Output the (X, Y) coordinate of the center of the cell containing the given text.  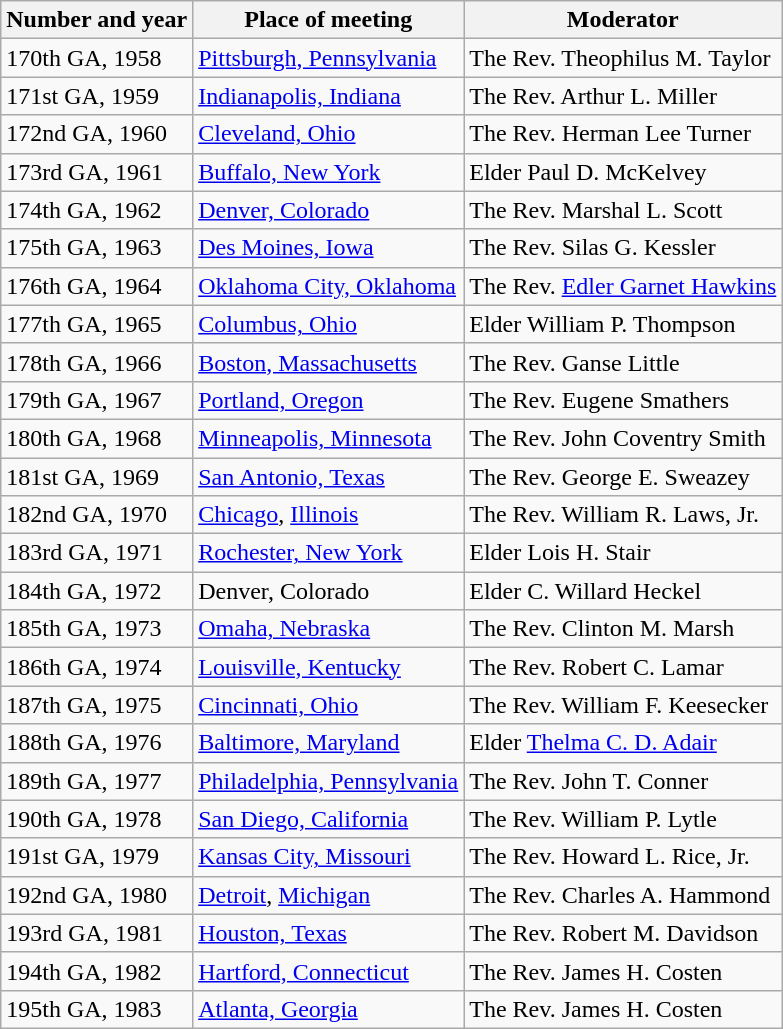
179th GA, 1967 (97, 400)
The Rev. Herman Lee Turner (623, 134)
Chicago, Illinois (328, 515)
The Rev. Theophilus M. Taylor (623, 58)
The Rev. William R. Laws, Jr. (623, 515)
Pittsburgh, Pennsylvania (328, 58)
189th GA, 1977 (97, 781)
Cleveland, Ohio (328, 134)
The Rev. Charles A. Hammond (623, 895)
Louisville, Kentucky (328, 667)
Oklahoma City, Oklahoma (328, 286)
The Rev. Edler Garnet Hawkins (623, 286)
184th GA, 1972 (97, 591)
172nd GA, 1960 (97, 134)
The Rev. William P. Lytle (623, 819)
193rd GA, 1981 (97, 933)
178th GA, 1966 (97, 362)
Elder C. Willard Heckel (623, 591)
The Rev. Silas G. Kessler (623, 248)
Elder Paul D. McKelvey (623, 172)
Place of meeting (328, 20)
Portland, Oregon (328, 400)
The Rev. William F. Keesecker (623, 705)
175th GA, 1963 (97, 248)
195th GA, 1983 (97, 1009)
The Rev. Arthur L. Miller (623, 96)
190th GA, 1978 (97, 819)
185th GA, 1973 (97, 629)
182nd GA, 1970 (97, 515)
173rd GA, 1961 (97, 172)
Hartford, Connecticut (328, 971)
Minneapolis, Minnesota (328, 438)
192nd GA, 1980 (97, 895)
174th GA, 1962 (97, 210)
The Rev. Eugene Smathers (623, 400)
Baltimore, Maryland (328, 743)
The Rev. Marshal L. Scott (623, 210)
171st GA, 1959 (97, 96)
The Rev. Robert M. Davidson (623, 933)
Elder Thelma C. D. Adair (623, 743)
The Rev. Robert C. Lamar (623, 667)
The Rev. Clinton M. Marsh (623, 629)
The Rev. John Coventry Smith (623, 438)
183rd GA, 1971 (97, 553)
Cincinnati, Ohio (328, 705)
Columbus, Ohio (328, 324)
Philadelphia, Pennsylvania (328, 781)
Moderator (623, 20)
Elder Lois H. Stair (623, 553)
Indianapolis, Indiana (328, 96)
181st GA, 1969 (97, 477)
Number and year (97, 20)
188th GA, 1976 (97, 743)
Rochester, New York (328, 553)
The Rev. George E. Sweazey (623, 477)
191st GA, 1979 (97, 857)
170th GA, 1958 (97, 58)
Omaha, Nebraska (328, 629)
The Rev. Ganse Little (623, 362)
186th GA, 1974 (97, 667)
San Diego, California (328, 819)
The Rev. Howard L. Rice, Jr. (623, 857)
Boston, Massachusetts (328, 362)
Detroit, Michigan (328, 895)
Atlanta, Georgia (328, 1009)
San Antonio, Texas (328, 477)
177th GA, 1965 (97, 324)
176th GA, 1964 (97, 286)
Elder William P. Thompson (623, 324)
Kansas City, Missouri (328, 857)
The Rev. John T. Conner (623, 781)
Houston, Texas (328, 933)
187th GA, 1975 (97, 705)
Buffalo, New York (328, 172)
194th GA, 1982 (97, 971)
Des Moines, Iowa (328, 248)
180th GA, 1968 (97, 438)
